Pinpoint the cell where the given text exists, returning its [X, Y] midpoint coordinate. 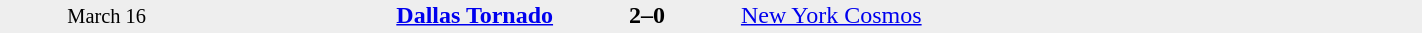
2–0 [648, 15]
New York Cosmos [910, 15]
Dallas Tornado [384, 15]
March 16 [106, 16]
